Capture the cell that displays the provided text and extract its [x, y] central coordinate. 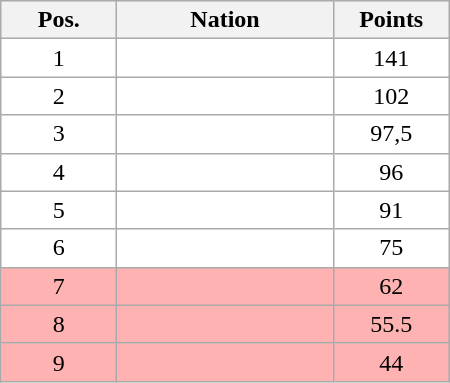
102 [391, 96]
91 [391, 210]
62 [391, 286]
75 [391, 248]
97,5 [391, 134]
3 [59, 134]
44 [391, 362]
4 [59, 172]
96 [391, 172]
Pos. [59, 20]
Points [391, 20]
Nation [225, 20]
1 [59, 58]
5 [59, 210]
2 [59, 96]
8 [59, 324]
6 [59, 248]
9 [59, 362]
141 [391, 58]
55.5 [391, 324]
7 [59, 286]
